Provide the (X, Y) coordinate of the cell's center where the given text is located.  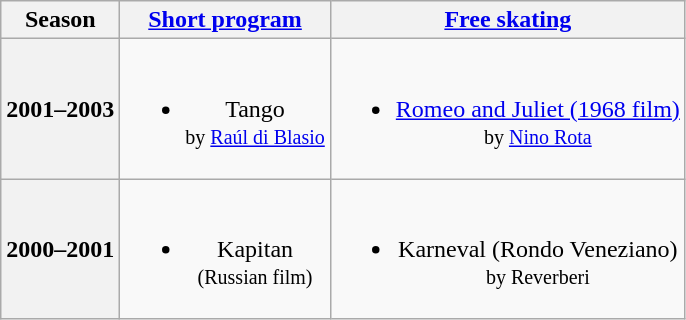
2001–2003 (60, 109)
Tango by Raúl di Blasio (225, 109)
Short program (225, 20)
Karneval (Rondo Veneziano) by Reverberi (508, 249)
Season (60, 20)
2000–2001 (60, 249)
Romeo and Juliet (1968 film) by Nino Rota (508, 109)
Kapitan (Russian film) (225, 249)
Free skating (508, 20)
